Extract the [x, y] coordinate from the center of the cell holding the provided text.  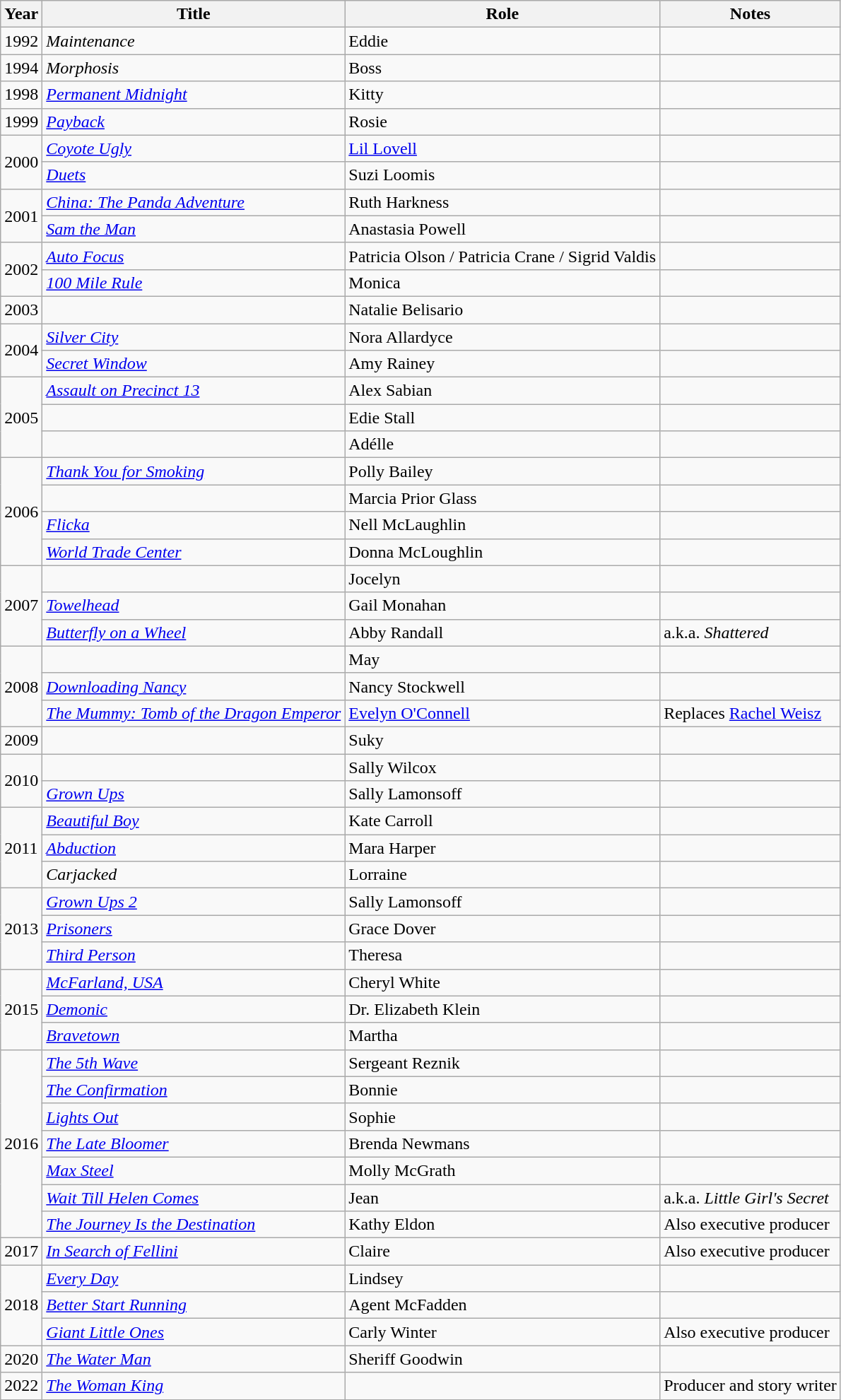
2004 [21, 351]
Lights Out [194, 1117]
Bonnie [502, 1090]
Natalie Belisario [502, 310]
Year [21, 14]
Better Start Running [194, 1305]
The Mummy: Tomb of the Dragon Emperor [194, 713]
Ruth Harkness [502, 202]
Giant Little Ones [194, 1332]
Patricia Olson / Patricia Crane / Sigrid Valdis [502, 256]
2015 [21, 1009]
Molly McGrath [502, 1170]
2000 [21, 162]
The Woman King [194, 1386]
Martha [502, 1036]
Sam the Man [194, 229]
Grown Ups [194, 794]
Beautiful Boy [194, 821]
Nell McLaughlin [502, 525]
The Water Man [194, 1359]
Payback [194, 122]
Duets [194, 175]
Producer and story writer [751, 1386]
Theresa [502, 955]
Mara Harper [502, 848]
Dr. Elizabeth Klein [502, 1009]
Rosie [502, 122]
Anastasia Powell [502, 229]
Brenda Newmans [502, 1143]
Sergeant Reznik [502, 1063]
Sophie [502, 1117]
2016 [21, 1143]
Monica [502, 283]
Marcia Prior Glass [502, 498]
a.k.a. Shattered [751, 633]
2018 [21, 1305]
May [502, 659]
2011 [21, 848]
Donna McLoughlin [502, 552]
Nancy Stockwell [502, 686]
Cheryl White [502, 982]
Amy Rainey [502, 364]
The Late Bloomer [194, 1143]
Abby Randall [502, 633]
Lindsey [502, 1278]
Title [194, 14]
Maintenance [194, 41]
Nora Allardyce [502, 337]
100 Mile Rule [194, 283]
Downloading Nancy [194, 686]
2009 [21, 740]
Evelyn O'Connell [502, 713]
Role [502, 14]
Jean [502, 1198]
Boss [502, 68]
Bravetown [194, 1036]
McFarland, USA [194, 982]
Permanent Midnight [194, 95]
Sheriff Goodwin [502, 1359]
Towelhead [194, 606]
Edie Stall [502, 418]
Third Person [194, 955]
Lil Lovell [502, 148]
Prisoners [194, 929]
Auto Focus [194, 256]
Polly Bailey [502, 471]
Grown Ups 2 [194, 902]
Every Day [194, 1278]
Agent McFadden [502, 1305]
Carjacked [194, 875]
Assault on Precinct 13 [194, 391]
Notes [751, 14]
Gail Monahan [502, 606]
Suzi Loomis [502, 175]
Jocelyn [502, 579]
1992 [21, 41]
2003 [21, 310]
2013 [21, 929]
Suky [502, 740]
Silver City [194, 337]
Claire [502, 1252]
Coyote Ugly [194, 148]
1998 [21, 95]
Thank You for Smoking [194, 471]
2008 [21, 686]
Sally Wilcox [502, 767]
Adélle [502, 445]
2010 [21, 780]
Butterfly on a Wheel [194, 633]
Kathy Eldon [502, 1225]
1994 [21, 68]
Wait Till Helen Comes [194, 1198]
a.k.a. Little Girl's Secret [751, 1198]
Secret Window [194, 364]
China: The Panda Adventure [194, 202]
Lorraine [502, 875]
Kate Carroll [502, 821]
The Journey Is the Destination [194, 1225]
In Search of Fellini [194, 1252]
Grace Dover [502, 929]
2007 [21, 606]
2022 [21, 1386]
The 5th Wave [194, 1063]
Carly Winter [502, 1332]
2017 [21, 1252]
2001 [21, 216]
Abduction [194, 848]
2005 [21, 418]
World Trade Center [194, 552]
Replaces Rachel Weisz [751, 713]
2002 [21, 269]
Alex Sabian [502, 391]
Eddie [502, 41]
2006 [21, 512]
Morphosis [194, 68]
Demonic [194, 1009]
2020 [21, 1359]
Max Steel [194, 1170]
Kitty [502, 95]
1999 [21, 122]
Flicka [194, 525]
The Confirmation [194, 1090]
